Extract the (X, Y) coordinate from the center of the cell holding the provided text.  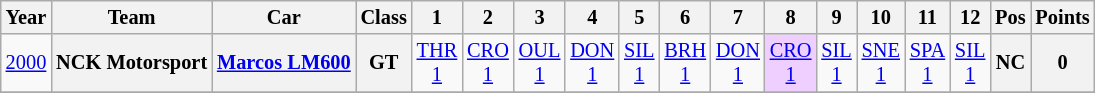
2 (488, 17)
Pos (1010, 17)
Marcos LM600 (284, 63)
Points (1063, 17)
5 (639, 17)
Class (384, 17)
SNE1 (881, 63)
0 (1063, 63)
Year (26, 17)
Team (132, 17)
6 (685, 17)
Car (284, 17)
BRH1 (685, 63)
8 (791, 17)
4 (592, 17)
THR1 (437, 63)
NC (1010, 63)
12 (970, 17)
2000 (26, 63)
NCK Motorsport (132, 63)
3 (540, 17)
9 (836, 17)
1 (437, 17)
11 (928, 17)
OUL1 (540, 63)
GT (384, 63)
7 (738, 17)
10 (881, 17)
SPA1 (928, 63)
